Identify which cell holds the provided text, then report its (x, y) central coordinate. 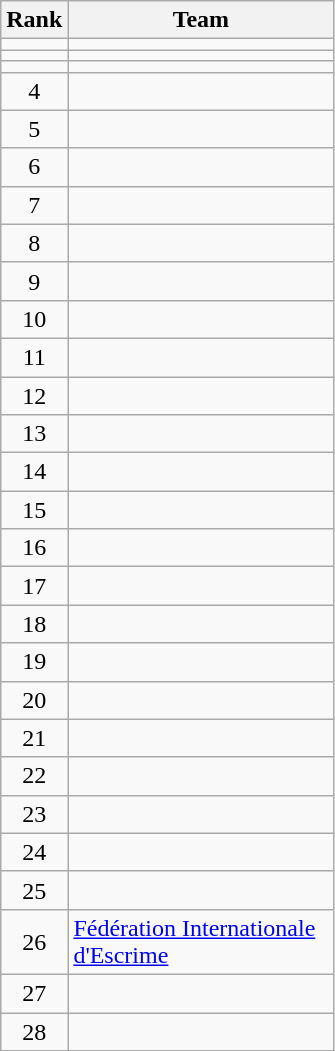
19 (34, 662)
22 (34, 776)
15 (34, 510)
28 (34, 1031)
Fédération Internationale d'Escrime (201, 942)
14 (34, 472)
27 (34, 993)
24 (34, 852)
6 (34, 167)
18 (34, 624)
10 (34, 319)
9 (34, 281)
12 (34, 395)
13 (34, 434)
Team (201, 20)
17 (34, 586)
25 (34, 890)
21 (34, 738)
16 (34, 548)
5 (34, 129)
8 (34, 243)
23 (34, 814)
4 (34, 91)
11 (34, 357)
7 (34, 205)
26 (34, 942)
Rank (34, 20)
20 (34, 700)
